Capture the cell that displays the provided text and extract its (x, y) central coordinate. 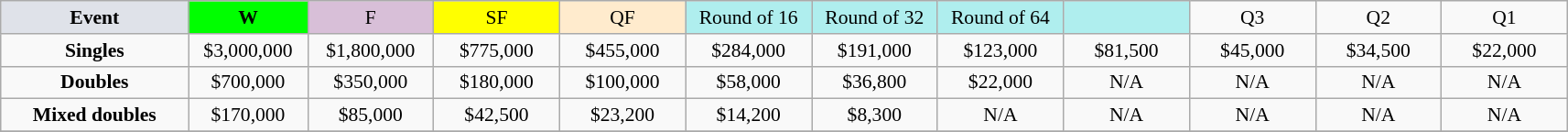
QF (622, 17)
Round of 32 (874, 17)
$191,000 (874, 50)
$81,500 (1127, 50)
$1,800,000 (371, 50)
Q1 (1505, 17)
$58,000 (749, 82)
Singles (95, 50)
Round of 64 (1000, 17)
$455,000 (622, 50)
$8,300 (874, 115)
$42,500 (497, 115)
$775,000 (497, 50)
$85,000 (371, 115)
$350,000 (371, 82)
$180,000 (497, 82)
$34,500 (1379, 50)
Round of 16 (749, 17)
Q2 (1379, 17)
$23,200 (622, 115)
Q3 (1252, 17)
$170,000 (248, 115)
SF (497, 17)
$100,000 (622, 82)
Doubles (95, 82)
F (371, 17)
$284,000 (749, 50)
$123,000 (1000, 50)
$14,200 (749, 115)
Event (95, 17)
$45,000 (1252, 50)
W (248, 17)
$700,000 (248, 82)
$36,800 (874, 82)
Mixed doubles (95, 115)
$3,000,000 (248, 50)
